From the cell containing the given text, extract its center point as (X, Y) coordinate. 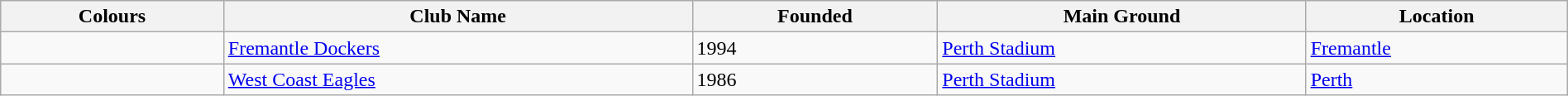
Main Ground (1121, 17)
Location (1437, 17)
1986 (815, 79)
Club Name (458, 17)
Fremantle (1437, 48)
Fremantle Dockers (458, 48)
Founded (815, 17)
Colours (112, 17)
West Coast Eagles (458, 79)
1994 (815, 48)
Perth (1437, 79)
